Locate the cell with the specified text and output its [X, Y] center coordinate. 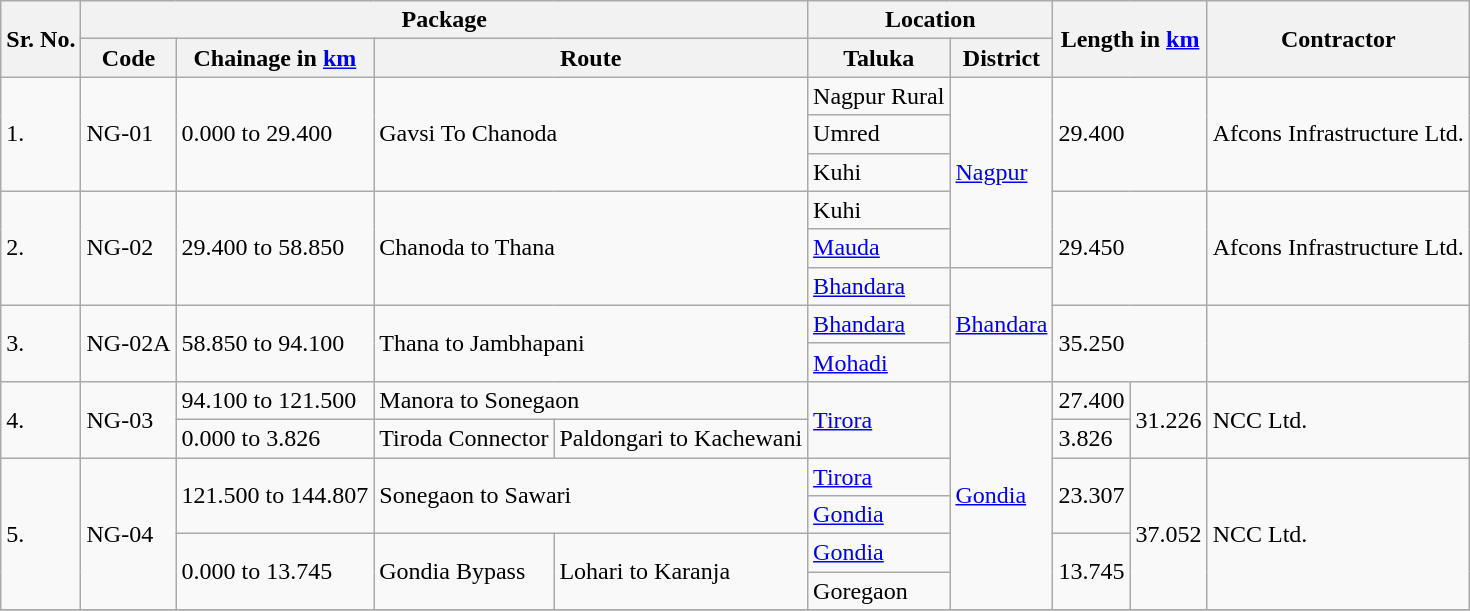
Thana to Jambhapani [591, 343]
Sonegaon to Sawari [591, 496]
Taluka [879, 58]
3.826 [1092, 438]
Paldongari to Kachewani [681, 438]
Chainage in km [275, 58]
58.850 to 94.100 [275, 343]
0.000 to 29.400 [275, 134]
23.307 [1092, 496]
Contractor [1338, 39]
NG-02 [128, 248]
Sr. No. [41, 39]
31.226 [1168, 419]
Tiroda Connector [464, 438]
NG-04 [128, 534]
Manora to Sonegaon [591, 400]
35.250 [1130, 343]
Mauda [879, 248]
Nagpur [1002, 172]
Chanoda to Thana [591, 248]
NG-02A [128, 343]
29.450 [1130, 248]
Route [591, 58]
27.400 [1092, 400]
Length in km [1130, 39]
Gondia Bypass [464, 572]
3. [41, 343]
94.100 to 121.500 [275, 400]
2. [41, 248]
13.745 [1092, 572]
37.052 [1168, 534]
5. [41, 534]
Goregaon [879, 591]
29.400 to 58.850 [275, 248]
NG-03 [128, 419]
Mohadi [879, 362]
1. [41, 134]
NG-01 [128, 134]
29.400 [1130, 134]
Code [128, 58]
Package [444, 20]
121.500 to 144.807 [275, 496]
Gavsi To Chanoda [591, 134]
0.000 to 13.745 [275, 572]
0.000 to 3.826 [275, 438]
Nagpur Rural [879, 96]
Lohari to Karanja [681, 572]
Umred [879, 134]
District [1002, 58]
Location [930, 20]
4. [41, 419]
